Extract the [X, Y] coordinate from the center of the cell holding the provided text.  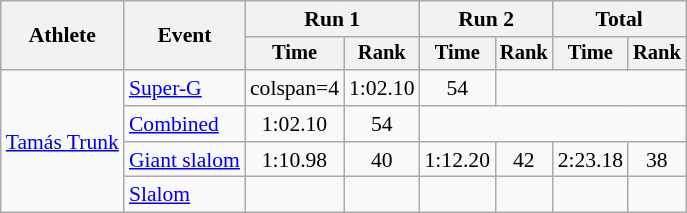
Giant slalom [184, 160]
40 [382, 160]
38 [657, 160]
Run 2 [486, 19]
colspan=4 [294, 88]
Total [620, 19]
1:10.98 [294, 160]
Event [184, 36]
Combined [184, 124]
1:12.20 [458, 160]
2:23.18 [590, 160]
Slalom [184, 195]
Tamás Trunk [62, 141]
Athlete [62, 36]
42 [524, 160]
Super-G [184, 88]
Run 1 [332, 19]
